Return the [X, Y] coordinate for the center point of the cell that contains the specified text.  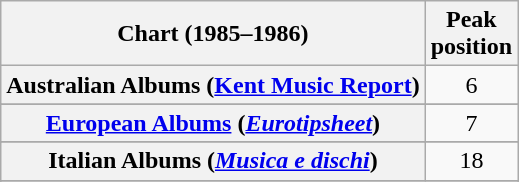
European Albums (Eurotipsheet) [213, 123]
Peakposition [471, 34]
Chart (1985–1986) [213, 34]
18 [471, 161]
7 [471, 123]
6 [471, 85]
Italian Albums (Musica e dischi) [213, 161]
Australian Albums (Kent Music Report) [213, 85]
